Identify which cell holds the provided text, then report its [x, y] central coordinate. 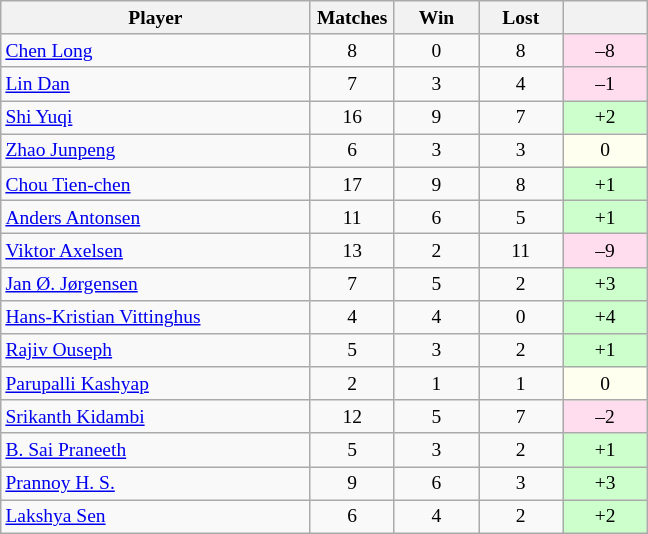
13 [352, 250]
Chou Tien-chen [156, 184]
B. Sai Praneeth [156, 450]
12 [352, 416]
17 [352, 184]
Viktor Axelsen [156, 250]
Lin Dan [156, 84]
Matches [352, 18]
Prannoy H. S. [156, 484]
Rajiv Ouseph [156, 350]
Lost [521, 18]
+4 [605, 316]
Zhao Junpeng [156, 150]
Lakshya Sen [156, 516]
Parupalli Kashyap [156, 384]
–8 [605, 50]
Jan Ø. Jørgensen [156, 284]
Win [436, 18]
Hans-Kristian Vittinghus [156, 316]
Anders Antonsen [156, 216]
Player [156, 18]
–2 [605, 416]
Shi Yuqi [156, 118]
Chen Long [156, 50]
–1 [605, 84]
–9 [605, 250]
16 [352, 118]
Srikanth Kidambi [156, 416]
